Output the [X, Y] coordinate of the center of the cell containing the given text.  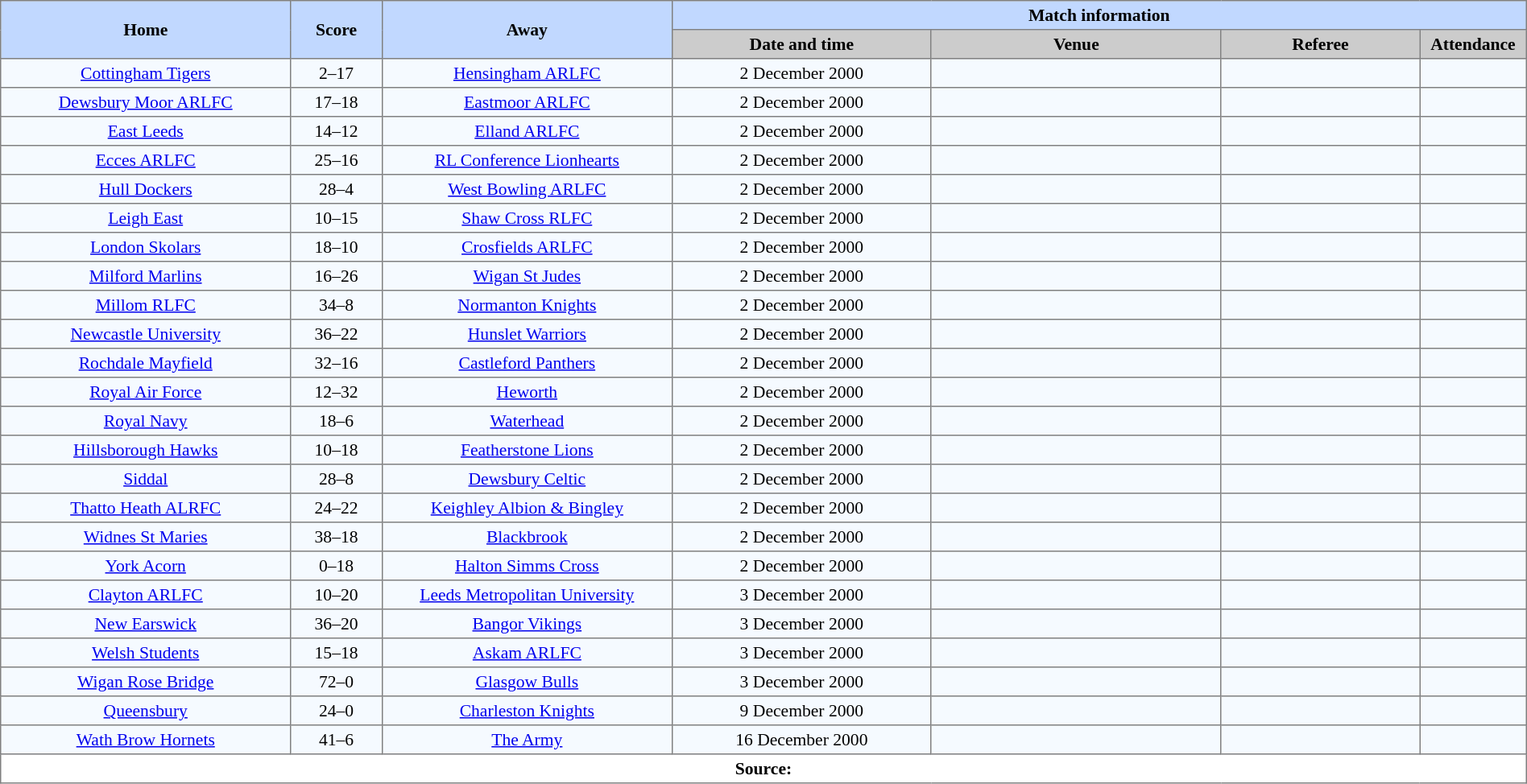
Venue [1076, 44]
28–8 [337, 479]
16–26 [337, 276]
Royal Navy [146, 421]
24–22 [337, 508]
Rochdale Mayfield [146, 363]
Halton Simms Cross [527, 566]
Cottingham Tigers [146, 73]
Wath Brow Hornets [146, 740]
Charleston Knights [527, 711]
Attendance [1474, 44]
12–32 [337, 392]
38–18 [337, 537]
14–12 [337, 131]
Home [146, 30]
Hillsborough Hawks [146, 450]
Match information [1099, 15]
Source: [763, 769]
Castleford Panthers [527, 363]
28–4 [337, 189]
London Skolars [146, 247]
Eastmoor ARLFC [527, 102]
34–8 [337, 305]
24–0 [337, 711]
New Earswick [146, 624]
36–22 [337, 334]
RL Conference Lionhearts [527, 160]
Crosfields ARLFC [527, 247]
15–18 [337, 653]
Siddal [146, 479]
Bangor Vikings [527, 624]
York Acorn [146, 566]
East Leeds [146, 131]
0–18 [337, 566]
Dewsbury Moor ARLFC [146, 102]
Hull Dockers [146, 189]
Wigan Rose Bridge [146, 682]
Wigan St Judes [527, 276]
West Bowling ARLFC [527, 189]
18–10 [337, 247]
Waterhead [527, 421]
Score [337, 30]
Shaw Cross RLFC [527, 218]
Ecces ARLFC [146, 160]
Welsh Students [146, 653]
Referee [1320, 44]
Widnes St Maries [146, 537]
Newcastle University [146, 334]
Royal Air Force [146, 392]
Blackbrook [527, 537]
17–18 [337, 102]
10–20 [337, 595]
Featherstone Lions [527, 450]
Queensbury [146, 711]
Glasgow Bulls [527, 682]
Normanton Knights [527, 305]
Keighley Albion & Bingley [527, 508]
Elland ARLFC [527, 131]
41–6 [337, 740]
Leeds Metropolitan University [527, 595]
2–17 [337, 73]
Hensingham ARLFC [527, 73]
Millom RLFC [146, 305]
Dewsbury Celtic [527, 479]
The Army [527, 740]
25–16 [337, 160]
10–15 [337, 218]
Hunslet Warriors [527, 334]
Away [527, 30]
Clayton ARLFC [146, 595]
Heworth [527, 392]
36–20 [337, 624]
Date and time [801, 44]
9 December 2000 [801, 711]
18–6 [337, 421]
32–16 [337, 363]
16 December 2000 [801, 740]
Thatto Heath ALRFC [146, 508]
Askam ARLFC [527, 653]
72–0 [337, 682]
Milford Marlins [146, 276]
Leigh East [146, 218]
10–18 [337, 450]
